Provide the [x, y] coordinate of the cell's center where the given text is located.  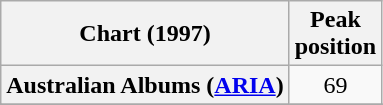
Australian Albums (ARIA) [145, 85]
69 [335, 85]
Peakposition [335, 34]
Chart (1997) [145, 34]
